Extract the (x, y) coordinate from the center of the cell holding the provided text.  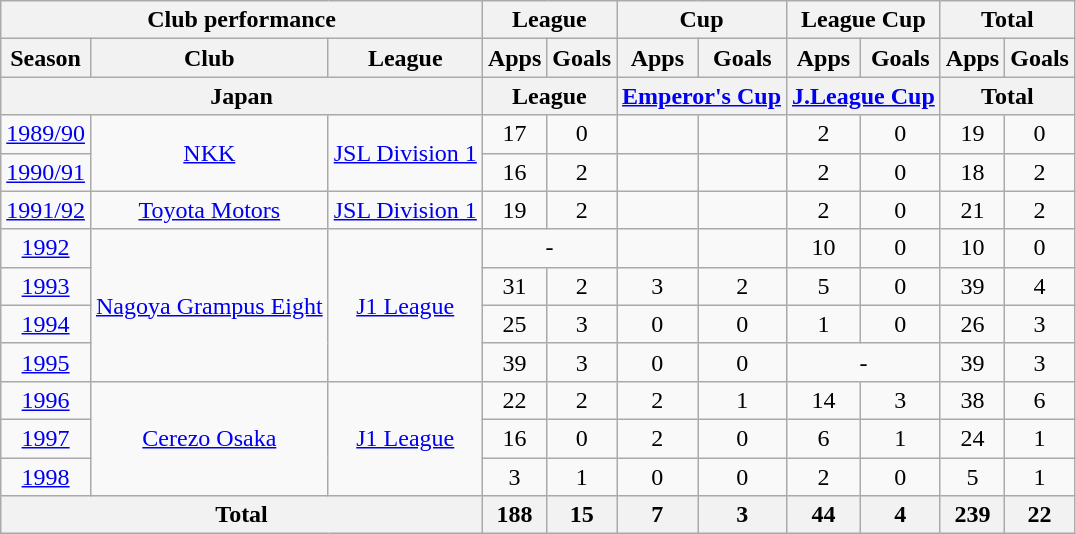
Nagoya Grampus Eight (209, 305)
Toyota Motors (209, 210)
26 (972, 324)
31 (514, 286)
25 (514, 324)
Cerezo Osaka (209, 438)
J.League Cup (864, 96)
NKK (209, 153)
1997 (46, 438)
18 (972, 172)
21 (972, 210)
Japan (242, 96)
17 (514, 134)
1991/92 (46, 210)
Cup (702, 20)
1998 (46, 477)
188 (514, 515)
Season (46, 58)
1992 (46, 248)
League Cup (864, 20)
44 (824, 515)
1990/91 (46, 172)
1995 (46, 362)
14 (824, 400)
24 (972, 438)
1993 (46, 286)
38 (972, 400)
1996 (46, 400)
1989/90 (46, 134)
1994 (46, 324)
Club (209, 58)
239 (972, 515)
15 (582, 515)
Emperor's Cup (702, 96)
7 (658, 515)
Club performance (242, 20)
